Search for the cell housing the specified text and yield its [x, y] center coordinate. 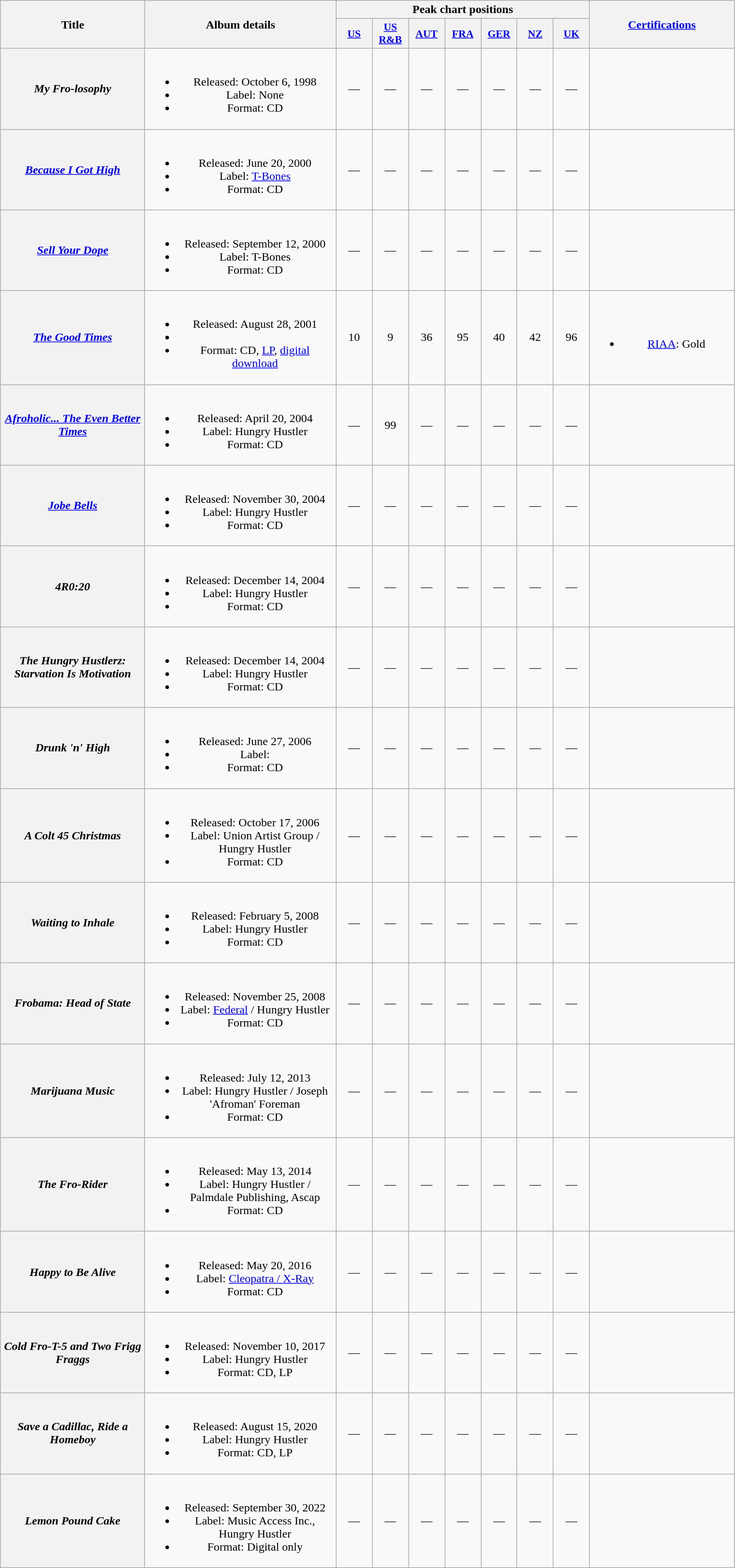
Released: July 12, 2013Label: Hungry Hustler / Joseph 'Afroman' ForemanFormat: CD [241, 1091]
Released: February 5, 2008Label: Hungry HustlerFormat: CD [241, 923]
Released: April 20, 2004Label: Hungry HustlerFormat: CD [241, 425]
Released: November 30, 2004Label: Hungry HustlerFormat: CD [241, 506]
Released: August 15, 2020Label: Hungry HustlerFormat: CD, LP [241, 1433]
Marijuana Music [73, 1091]
Happy to Be Alive [73, 1272]
Sell Your Dope [73, 250]
Certifications [661, 24]
Released: November 10, 2017Label: Hungry HustlerFormat: CD, LP [241, 1353]
99 [391, 425]
40 [499, 337]
Released: November 25, 2008Label: Federal / Hungry HustlerFormat: CD [241, 1004]
Because I Got High [73, 169]
Waiting to Inhale [73, 923]
Released: May 13, 2014Label: Hungry Hustler / Palmdale Publishing, AscapFormat: CD [241, 1185]
The Hungry Hustlerz: Starvation Is Motivation [73, 667]
Released: August 28, 2001Format: CD, LP, digital download [241, 337]
UK [572, 34]
42 [535, 337]
4R0:20 [73, 586]
Released: September 30, 2022Label: Music Access Inc., Hungry HustlerFormat: Digital only [241, 1521]
Save a Cadillac, Ride a Homeboy [73, 1433]
Released: October 17, 2006Label: Union Artist Group / Hungry HustlerFormat: CD [241, 835]
USR&B [391, 34]
96 [572, 337]
Afroholic... The Even Better Times [73, 425]
Peak chart positions [463, 10]
36 [426, 337]
Title [73, 24]
Released: May 20, 2016Label: Cleopatra / X-RayFormat: CD [241, 1272]
A Colt 45 Christmas [73, 835]
FRA [463, 34]
Cold Fro-T-5 and Two Frigg Fraggs [73, 1353]
RIAA: Gold [661, 337]
95 [463, 337]
Lemon Pound Cake [73, 1521]
Jobe Bells [73, 506]
Released: June 27, 2006Label: Format: CD [241, 747]
Released: September 12, 2000Label: T-BonesFormat: CD [241, 250]
9 [391, 337]
Frobama: Head of State [73, 1004]
Released: October 6, 1998Label: NoneFormat: CD [241, 89]
My Fro-losophy [73, 89]
NZ [535, 34]
Released: June 20, 2000Label: T-BonesFormat: CD [241, 169]
Drunk 'n' High [73, 747]
Album details [241, 24]
AUT [426, 34]
GER [499, 34]
10 [354, 337]
The Fro-Rider [73, 1185]
The Good Times [73, 337]
US [354, 34]
